Return (X, Y) of the center of cell containing provided text 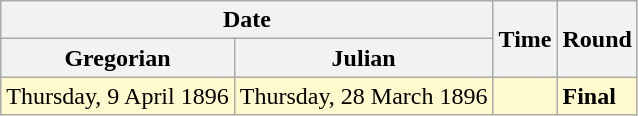
Thursday, 28 March 1896 (364, 96)
Thursday, 9 April 1896 (118, 96)
Time (525, 39)
Gregorian (118, 58)
Date (247, 20)
Final (597, 96)
Round (597, 39)
Julian (364, 58)
